Determine the [X, Y] coordinate at the center of the cell enclosing the given text.  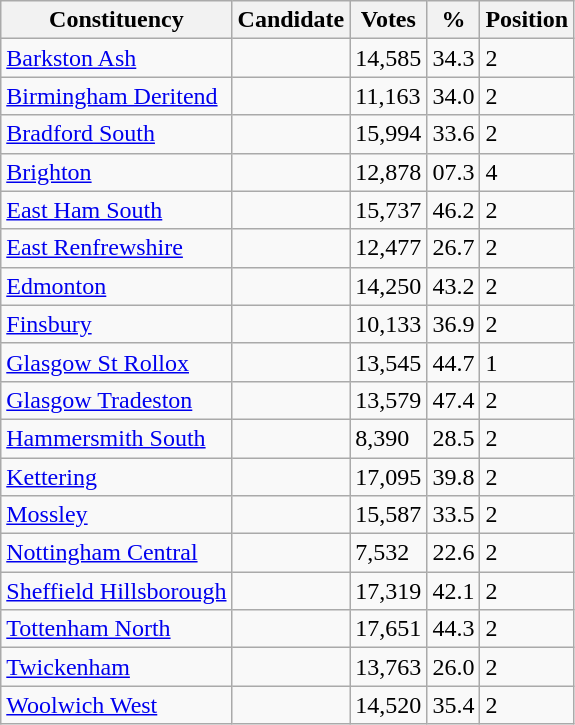
17,095 [388, 477]
13,579 [388, 400]
46.2 [454, 210]
44.7 [454, 362]
11,163 [388, 96]
8,390 [388, 438]
42.1 [454, 591]
East Renfrewshire [116, 248]
Birmingham Deritend [116, 96]
Sheffield Hillsborough [116, 591]
Edmonton [116, 286]
15,737 [388, 210]
17,319 [388, 591]
34.3 [454, 58]
15,587 [388, 515]
34.0 [454, 96]
28.5 [454, 438]
4 [527, 172]
Glasgow Tradeston [116, 400]
43.2 [454, 286]
15,994 [388, 134]
35.4 [454, 705]
26.7 [454, 248]
33.6 [454, 134]
Hammersmith South [116, 438]
44.3 [454, 629]
7,532 [388, 553]
12,878 [388, 172]
22.6 [454, 553]
14,250 [388, 286]
Candidate [291, 20]
Kettering [116, 477]
07.3 [454, 172]
14,585 [388, 58]
Mossley [116, 515]
10,133 [388, 324]
Glasgow St Rollox [116, 362]
17,651 [388, 629]
Nottingham Central [116, 553]
Barkston Ash [116, 58]
36.9 [454, 324]
39.8 [454, 477]
Finsbury [116, 324]
Constituency [116, 20]
% [454, 20]
12,477 [388, 248]
14,520 [388, 705]
26.0 [454, 667]
East Ham South [116, 210]
Brighton [116, 172]
47.4 [454, 400]
Twickenham [116, 667]
Bradford South [116, 134]
Position [527, 20]
Tottenham North [116, 629]
Woolwich West [116, 705]
13,763 [388, 667]
33.5 [454, 515]
13,545 [388, 362]
1 [527, 362]
Votes [388, 20]
